Search for the cell housing the specified text and yield its [x, y] center coordinate. 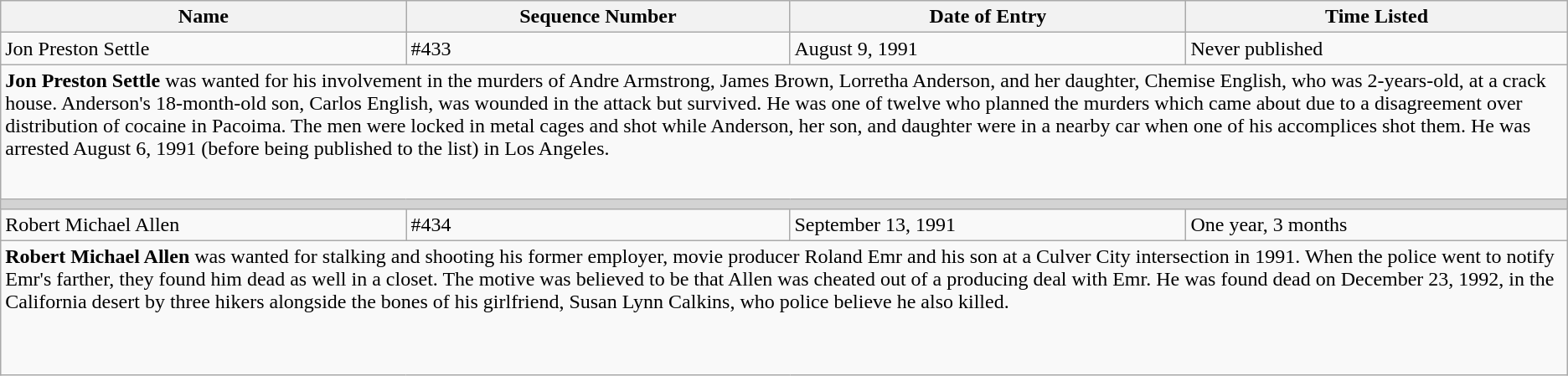
#433 [598, 49]
Sequence Number [598, 17]
Time Listed [1377, 17]
#434 [598, 224]
Jon Preston Settle [204, 49]
September 13, 1991 [988, 224]
Date of Entry [988, 17]
One year, 3 months [1377, 224]
Robert Michael Allen [204, 224]
August 9, 1991 [988, 49]
Name [204, 17]
Never published [1377, 49]
